Extract the (x, y) coordinate from the center of the cell holding the provided text.  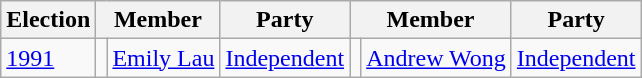
1991 (48, 58)
Emily Lau (164, 58)
Election (48, 20)
Andrew Wong (436, 58)
